Detect which cell encompasses the target text, then output its (x, y) center coordinate. 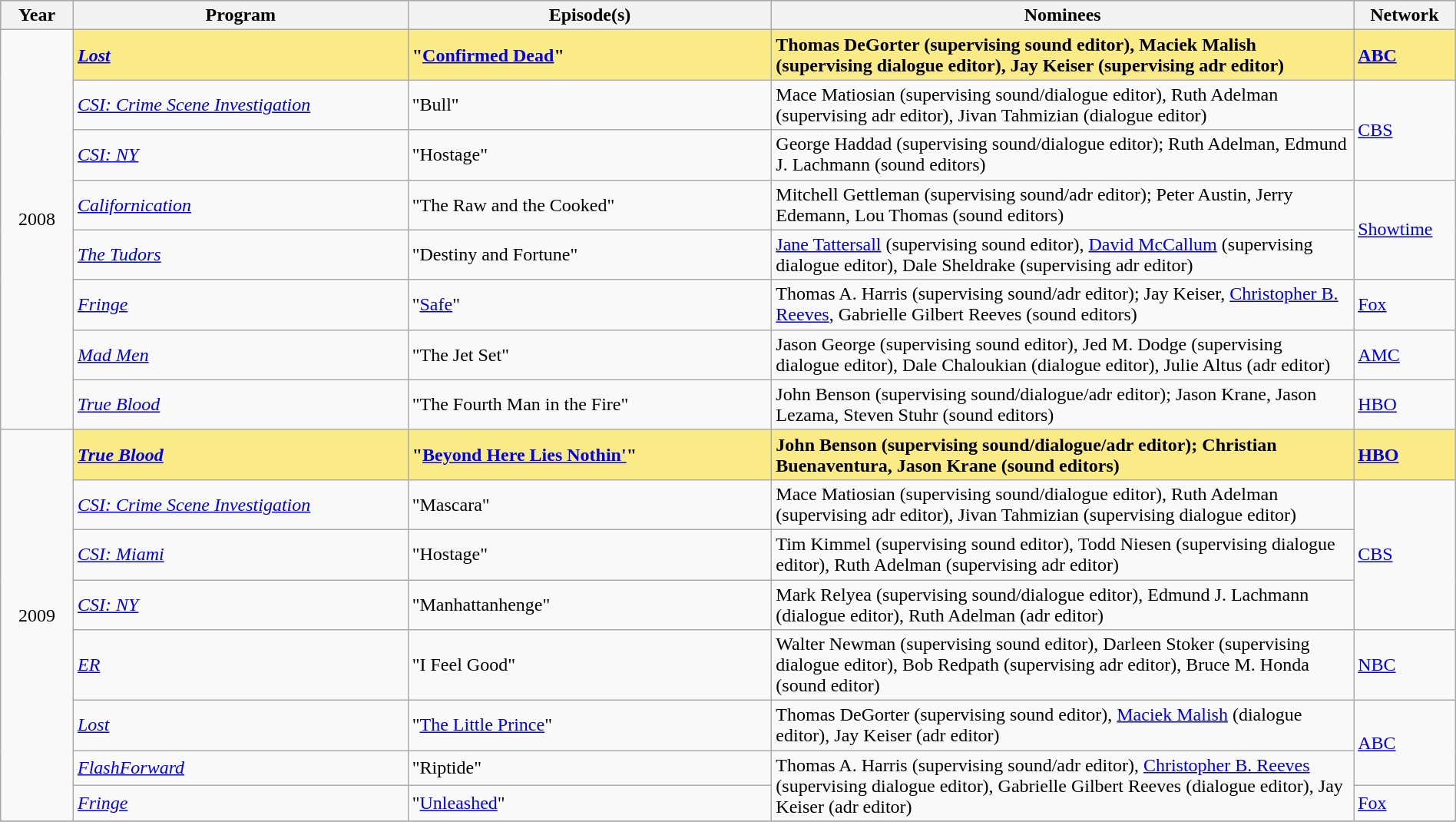
"Beyond Here Lies Nothin'" (590, 455)
Thomas DeGorter (supervising sound editor), Maciek Malish (dialogue editor), Jay Keiser (adr editor) (1063, 725)
Californication (240, 204)
2008 (37, 230)
Mad Men (240, 355)
Network (1405, 15)
Episode(s) (590, 15)
George Haddad (supervising sound/dialogue editor); Ruth Adelman, Edmund J. Lachmann (sound editors) (1063, 155)
"Confirmed Dead" (590, 55)
Jason George (supervising sound editor), Jed M. Dodge (supervising dialogue editor), Dale Chaloukian (dialogue editor), Julie Altus (adr editor) (1063, 355)
AMC (1405, 355)
"The Fourth Man in the Fire" (590, 404)
Jane Tattersall (supervising sound editor), David McCallum (supervising dialogue editor), Dale Sheldrake (supervising adr editor) (1063, 255)
Nominees (1063, 15)
Showtime (1405, 230)
"The Little Prince" (590, 725)
"The Raw and the Cooked" (590, 204)
"Riptide" (590, 768)
2009 (37, 625)
John Benson (supervising sound/dialogue/adr editor); Jason Krane, Jason Lezama, Steven Stuhr (sound editors) (1063, 404)
Mitchell Gettleman (supervising sound/adr editor); Peter Austin, Jerry Edemann, Lou Thomas (sound editors) (1063, 204)
"Unleashed" (590, 804)
Program (240, 15)
ER (240, 665)
"Safe" (590, 304)
John Benson (supervising sound/dialogue/adr editor); Christian Buenaventura, Jason Krane (sound editors) (1063, 455)
Tim Kimmel (supervising sound editor), Todd Niesen (supervising dialogue editor), Ruth Adelman (supervising adr editor) (1063, 555)
Mace Matiosian (supervising sound/dialogue editor), Ruth Adelman (supervising adr editor), Jivan Tahmizian (dialogue editor) (1063, 104)
Year (37, 15)
FlashForward (240, 768)
"Bull" (590, 104)
Mace Matiosian (supervising sound/dialogue editor), Ruth Adelman (supervising adr editor), Jivan Tahmizian (supervising dialogue editor) (1063, 504)
The Tudors (240, 255)
"The Jet Set" (590, 355)
"Manhattanhenge" (590, 604)
Thomas DeGorter (supervising sound editor), Maciek Malish (supervising dialogue editor), Jay Keiser (supervising adr editor) (1063, 55)
Mark Relyea (supervising sound/dialogue editor), Edmund J. Lachmann (dialogue editor), Ruth Adelman (adr editor) (1063, 604)
NBC (1405, 665)
"Destiny and Fortune" (590, 255)
CSI: Miami (240, 555)
"Mascara" (590, 504)
"I Feel Good" (590, 665)
Thomas A. Harris (supervising sound/adr editor); Jay Keiser, Christopher B. Reeves, Gabrielle Gilbert Reeves (sound editors) (1063, 304)
